Identify which cell holds the provided text, then report its (X, Y) central coordinate. 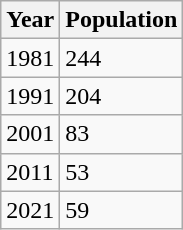
204 (122, 96)
Population (122, 20)
2001 (30, 134)
2011 (30, 172)
1991 (30, 96)
83 (122, 134)
53 (122, 172)
2021 (30, 210)
59 (122, 210)
1981 (30, 58)
Year (30, 20)
244 (122, 58)
